Provide the [x, y] coordinate of the cell's center where the given text is located.  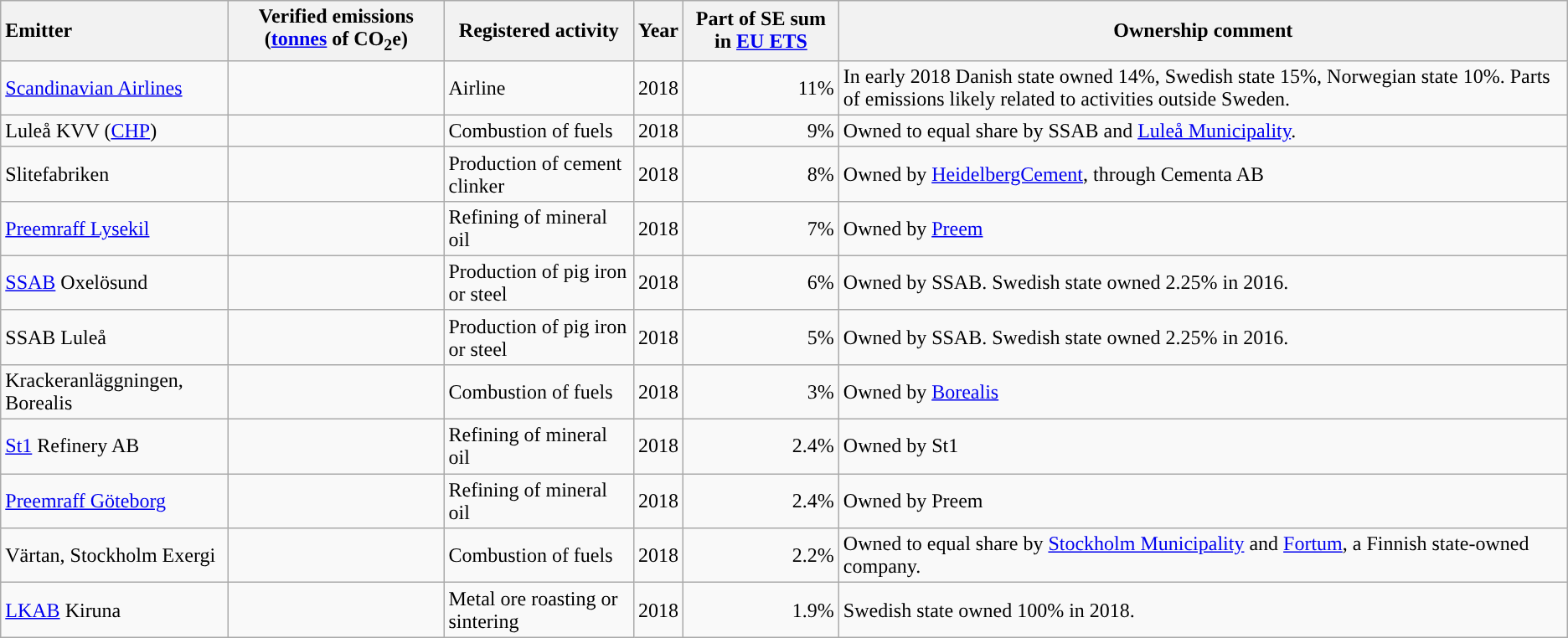
Registered activity [539, 30]
Swedish state owned 100% in 2018. [1203, 610]
5% [761, 337]
Part of SE sum in EU ETS [761, 30]
Preemraff Göteborg [115, 501]
LKAB Kiruna [115, 610]
St1 Refinery AB [115, 447]
2.2% [761, 556]
9% [761, 131]
Owned by St1 [1203, 447]
Owned by Borealis [1203, 392]
SSAB Oxelösund [115, 283]
8% [761, 174]
Owned by HeidelbergCement, through Cementa AB [1203, 174]
Luleå KVV (CHP) [115, 131]
Verified emissions (tonnes of CO2e) [337, 30]
Production of cement clinker [539, 174]
Owned to equal share by SSAB and Luleå Municipality. [1203, 131]
Metal ore roasting or sintering [539, 610]
Emitter [115, 30]
Slitefabriken [115, 174]
6% [761, 283]
1.9% [761, 610]
SSAB Luleå [115, 337]
Airline [539, 87]
Värtan, Stockholm Exergi [115, 556]
7% [761, 228]
3% [761, 392]
Krackeranläggningen, Borealis [115, 392]
Ownership comment [1203, 30]
Preemraff Lysekil [115, 228]
In early 2018 Danish state owned 14%, Swedish state 15%, Norwegian state 10%. Parts of emissions likely related to activities outside Sweden. [1203, 87]
Year [658, 30]
11% [761, 87]
Owned to equal share by Stockholm Municipality and Fortum, a Finnish state-owned company. [1203, 556]
Scandinavian Airlines [115, 87]
